Pinpoint the cell where the given text exists, returning its (X, Y) midpoint coordinate. 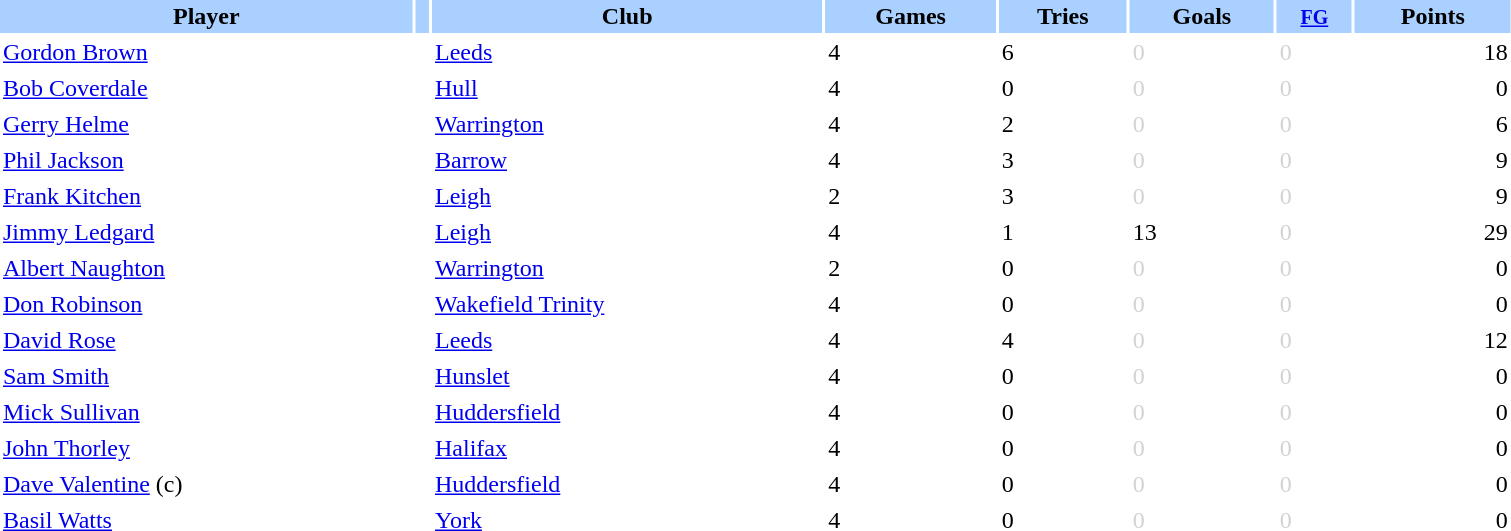
Sam Smith (206, 376)
29 (1433, 232)
Mick Sullivan (206, 412)
Games (910, 16)
David Rose (206, 340)
Tries (1063, 16)
Gerry Helme (206, 124)
Gordon Brown (206, 52)
Phil Jackson (206, 160)
1 (1063, 232)
12 (1433, 340)
Wakefield Trinity (627, 304)
Hunslet (627, 376)
Points (1433, 16)
Jimmy Ledgard (206, 232)
Goals (1202, 16)
John Thorley (206, 448)
Barrow (627, 160)
18 (1433, 52)
Frank Kitchen (206, 196)
Club (627, 16)
Player (206, 16)
FG (1314, 16)
Dave Valentine (c) (206, 484)
Halifax (627, 448)
Albert Naughton (206, 268)
13 (1202, 232)
Bob Coverdale (206, 88)
Hull (627, 88)
Don Robinson (206, 304)
